Identify which cell holds the provided text, then report its [x, y] central coordinate. 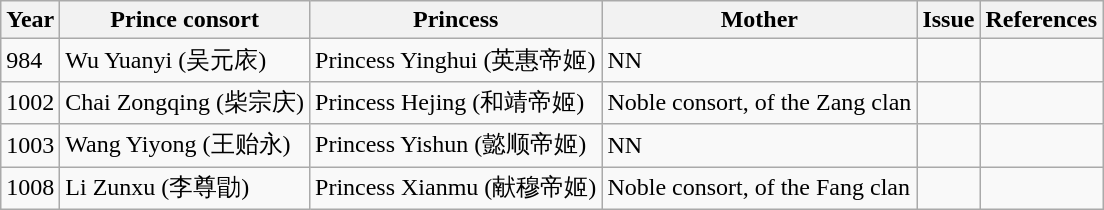
1003 [30, 146]
Wang Yiyong (王贻永) [185, 146]
References [1042, 20]
Year [30, 20]
Chai Zongqing (柴宗庆) [185, 102]
Li Zunxu (李尊勖) [185, 188]
Princess [456, 20]
Noble consort, of the Fang clan [760, 188]
1002 [30, 102]
Princess Xianmu (献穆帝姬) [456, 188]
Mother [760, 20]
Princess Yishun (懿顺帝姬) [456, 146]
Princess Hejing (和靖帝姬) [456, 102]
Princess Yinghui (英惠帝姬) [456, 60]
Prince consort [185, 20]
1008 [30, 188]
Issue [948, 20]
984 [30, 60]
Wu Yuanyi (吴元庡) [185, 60]
Noble consort, of the Zang clan [760, 102]
